Return the (x, y) coordinate for the center point of the cell that contains the specified text.  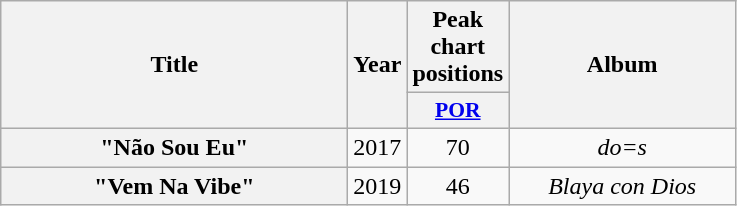
2017 (378, 147)
70 (458, 147)
Album (622, 65)
"Vem Na Vibe" (174, 185)
POR (458, 111)
do=s (622, 147)
46 (458, 185)
2019 (378, 185)
Year (378, 65)
"Não Sou Eu" (174, 147)
Title (174, 65)
Blaya con Dios (622, 185)
Peak chart positions (458, 47)
